Output the [x, y] coordinate of the center of the cell containing the given text.  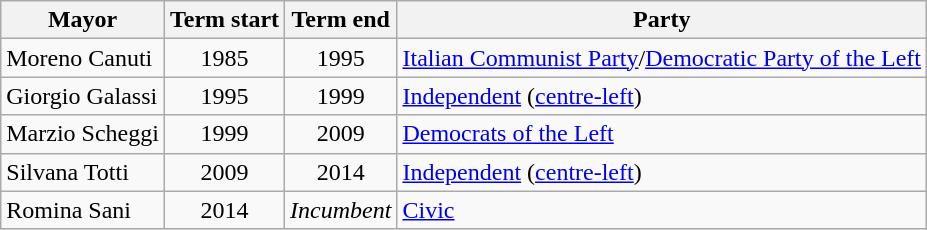
Marzio Scheggi [83, 134]
Democrats of the Left [662, 134]
Moreno Canuti [83, 58]
Party [662, 20]
Romina Sani [83, 210]
Incumbent [341, 210]
Silvana Totti [83, 172]
Giorgio Galassi [83, 96]
Civic [662, 210]
1985 [224, 58]
Term start [224, 20]
Term end [341, 20]
Italian Communist Party/Democratic Party of the Left [662, 58]
Mayor [83, 20]
